Find where the given text appears and provide that cell's center as (X, Y) coordinate. 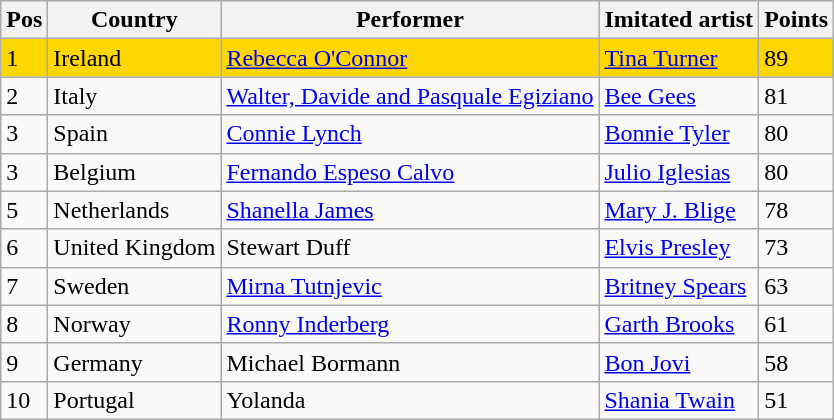
Bon Jovi (679, 362)
1 (24, 58)
Elvis Presley (679, 248)
10 (24, 400)
Portugal (134, 400)
Germany (134, 362)
Mary J. Blige (679, 210)
78 (796, 210)
Points (796, 20)
Yolanda (410, 400)
2 (24, 96)
81 (796, 96)
6 (24, 248)
Rebecca O'Connor (410, 58)
63 (796, 286)
Shanella James (410, 210)
Fernando Espeso Calvo (410, 172)
Netherlands (134, 210)
Tina Turner (679, 58)
51 (796, 400)
61 (796, 324)
5 (24, 210)
89 (796, 58)
Spain (134, 134)
73 (796, 248)
Pos (24, 20)
Ireland (134, 58)
Stewart Duff (410, 248)
Michael Bormann (410, 362)
Norway (134, 324)
Connie Lynch (410, 134)
9 (24, 362)
Julio Iglesias (679, 172)
Bee Gees (679, 96)
Walter, Davide and Pasquale Egiziano (410, 96)
Shania Twain (679, 400)
8 (24, 324)
Sweden (134, 286)
7 (24, 286)
Bonnie Tyler (679, 134)
Performer (410, 20)
Garth Brooks (679, 324)
Ronny Inderberg (410, 324)
Mirna Tutnjevic (410, 286)
Italy (134, 96)
Imitated artist (679, 20)
Country (134, 20)
Belgium (134, 172)
United Kingdom (134, 248)
Britney Spears (679, 286)
58 (796, 362)
